Return [x, y] of the center of cell containing provided text 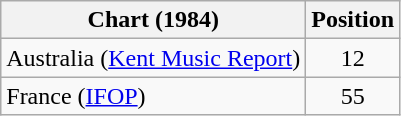
55 [353, 96]
Australia (Kent Music Report) [154, 58]
Position [353, 20]
France (IFOP) [154, 96]
12 [353, 58]
Chart (1984) [154, 20]
